From the cell containing the given text, extract its center point as [x, y] coordinate. 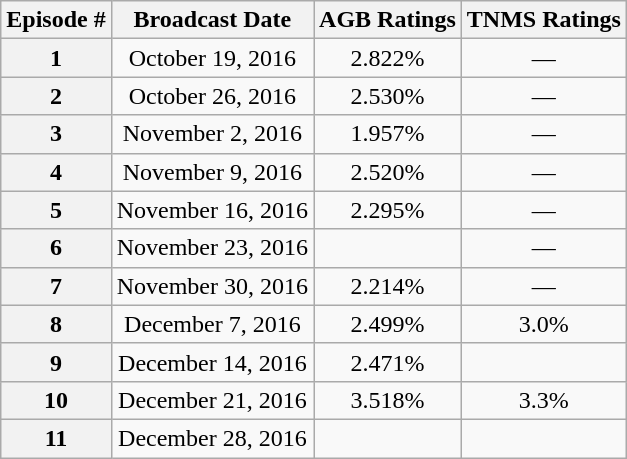
November 2, 2016 [212, 134]
2 [56, 96]
2.530% [388, 96]
November 9, 2016 [212, 172]
November 16, 2016 [212, 210]
October 26, 2016 [212, 96]
2.214% [388, 286]
3.3% [544, 400]
2.471% [388, 362]
Broadcast Date [212, 20]
8 [56, 324]
1.957% [388, 134]
AGB Ratings [388, 20]
7 [56, 286]
2.295% [388, 210]
December 21, 2016 [212, 400]
December 7, 2016 [212, 324]
December 28, 2016 [212, 438]
5 [56, 210]
10 [56, 400]
November 23, 2016 [212, 248]
2.822% [388, 58]
1 [56, 58]
3.518% [388, 400]
Episode # [56, 20]
3.0% [544, 324]
2.499% [388, 324]
November 30, 2016 [212, 286]
2.520% [388, 172]
9 [56, 362]
11 [56, 438]
4 [56, 172]
October 19, 2016 [212, 58]
3 [56, 134]
December 14, 2016 [212, 362]
TNMS Ratings [544, 20]
6 [56, 248]
